Scan for the cell matching the given text and deliver its [x, y] coordinate at center. 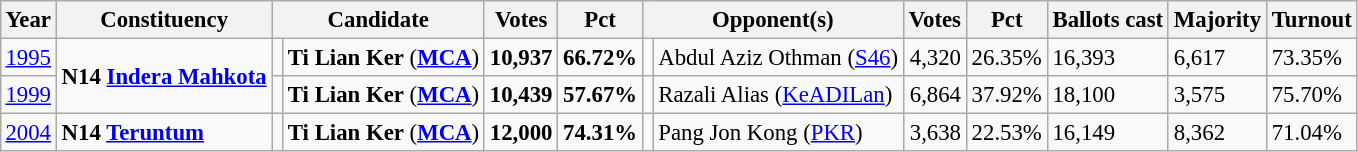
66.72% [600, 57]
Razali Alias (KeADILan) [778, 95]
Pang Jon Kong (PKR) [778, 133]
Abdul Aziz Othman (S46) [778, 57]
Turnout [1312, 20]
10,439 [520, 95]
6,864 [934, 95]
3,638 [934, 133]
1999 [28, 95]
8,362 [1217, 133]
16,149 [1108, 133]
Opponent(s) [772, 20]
3,575 [1217, 95]
22.53% [1006, 133]
75.70% [1312, 95]
Candidate [378, 20]
Year [28, 20]
26.35% [1006, 57]
4,320 [934, 57]
16,393 [1108, 57]
12,000 [520, 133]
N14 Indera Mahkota [164, 76]
37.92% [1006, 95]
N14 Teruntum [164, 133]
71.04% [1312, 133]
73.35% [1312, 57]
6,617 [1217, 57]
74.31% [600, 133]
Constituency [164, 20]
Majority [1217, 20]
2004 [28, 133]
57.67% [600, 95]
18,100 [1108, 95]
Ballots cast [1108, 20]
10,937 [520, 57]
1995 [28, 57]
